Identify which cell holds the provided text, then report its (x, y) central coordinate. 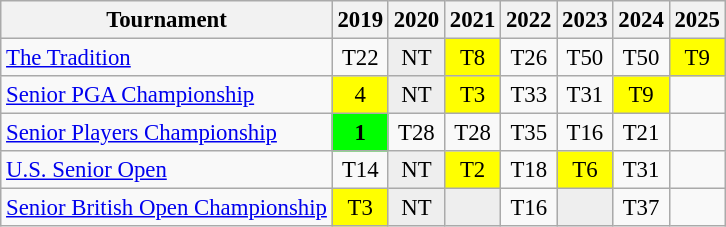
T33 (529, 95)
T22 (360, 58)
The Tradition (166, 58)
T8 (472, 58)
Tournament (166, 20)
T21 (641, 133)
T14 (360, 170)
2022 (529, 20)
2023 (585, 20)
2019 (360, 20)
2020 (416, 20)
2024 (641, 20)
T26 (529, 58)
Senior British Open Championship (166, 208)
U.S. Senior Open (166, 170)
T37 (641, 208)
T18 (529, 170)
T6 (585, 170)
T2 (472, 170)
Senior Players Championship (166, 133)
T35 (529, 133)
Senior PGA Championship (166, 95)
1 (360, 133)
4 (360, 95)
2025 (697, 20)
2021 (472, 20)
